Capture the cell that displays the provided text and extract its (x, y) central coordinate. 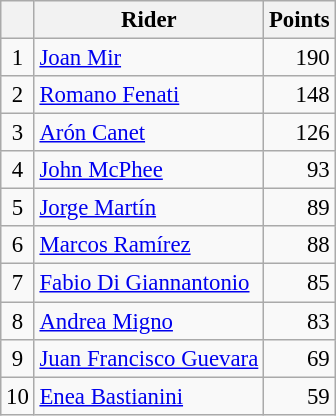
Andrea Migno (148, 321)
126 (300, 133)
Jorge Martín (148, 208)
3 (18, 133)
89 (300, 208)
69 (300, 358)
93 (300, 170)
2 (18, 95)
88 (300, 245)
Juan Francisco Guevara (148, 358)
6 (18, 245)
Joan Mir (148, 58)
7 (18, 283)
148 (300, 95)
Enea Bastianini (148, 396)
85 (300, 283)
190 (300, 58)
10 (18, 396)
Marcos Ramírez (148, 245)
Romano Fenati (148, 95)
Points (300, 20)
1 (18, 58)
Rider (148, 20)
4 (18, 170)
Arón Canet (148, 133)
83 (300, 321)
5 (18, 208)
John McPhee (148, 170)
59 (300, 396)
8 (18, 321)
Fabio Di Giannantonio (148, 283)
9 (18, 358)
